Identify which cell holds the provided text, then report its (x, y) central coordinate. 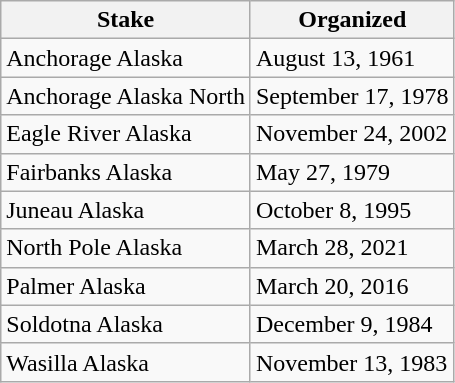
May 27, 1979 (352, 172)
October 8, 1995 (352, 210)
November 24, 2002 (352, 134)
Soldotna Alaska (126, 324)
Stake (126, 20)
August 13, 1961 (352, 58)
September 17, 1978 (352, 96)
November 13, 1983 (352, 362)
Organized (352, 20)
Anchorage Alaska (126, 58)
North Pole Alaska (126, 248)
Eagle River Alaska (126, 134)
Fairbanks Alaska (126, 172)
Anchorage Alaska North (126, 96)
December 9, 1984 (352, 324)
Juneau Alaska (126, 210)
March 20, 2016 (352, 286)
Wasilla Alaska (126, 362)
Palmer Alaska (126, 286)
March 28, 2021 (352, 248)
